Pinpoint the cell where the given text exists, returning its (X, Y) midpoint coordinate. 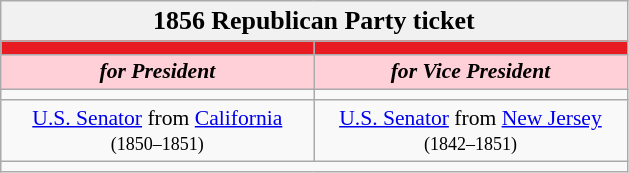
U.S. Senator from California(1850–1851) (158, 130)
1856 Republican Party ticket (314, 21)
U.S. Senator from New Jersey(1842–1851) (470, 130)
for Vice President (470, 72)
for President (158, 72)
